Find where the given text appears and provide that cell's center as [x, y] coordinate. 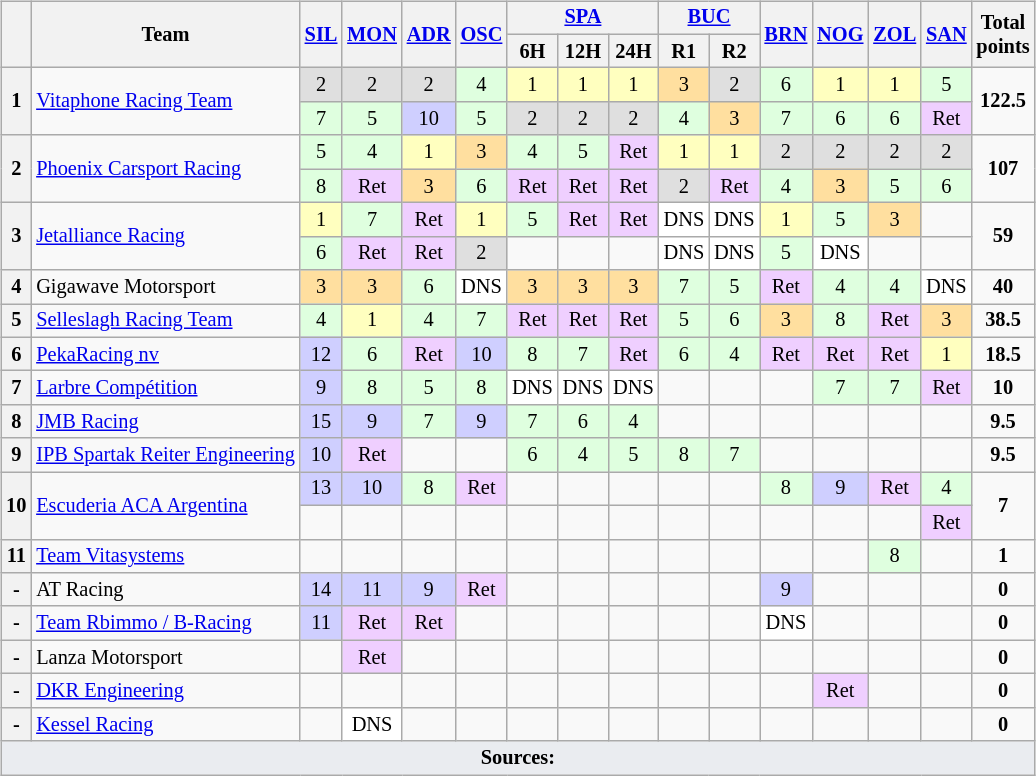
Jetalliance Racing [165, 236]
12 [322, 354]
107 [1004, 168]
OSC [482, 34]
BRN [786, 34]
12H [583, 51]
JMB Racing [165, 422]
IPB Spartak Reiter Engineering [165, 455]
R2 [734, 51]
Gigawave Motorsport [165, 287]
6H [532, 51]
Sources: [518, 758]
AT Racing [165, 590]
Selleslagh Racing Team [165, 321]
Phoenix Carsport Racing [165, 168]
MON [372, 34]
18.5 [1004, 354]
BUC [710, 18]
Vitaphone Racing Team [165, 102]
Totalpoints [1004, 34]
ADR [429, 34]
Team Rbimmo / B-Racing [165, 623]
13 [322, 489]
Team Vitasystems [165, 556]
24H [633, 51]
Escuderia ACA Argentina [165, 506]
SAN [946, 34]
ZOL [894, 34]
38.5 [1004, 321]
15 [322, 422]
SIL [322, 34]
PekaRacing nv [165, 354]
Team [165, 34]
R1 [684, 51]
59 [1004, 236]
14 [322, 590]
SPA [582, 18]
122.5 [1004, 102]
Kessel Racing [165, 724]
NOG [840, 34]
Lanza Motorsport [165, 657]
Larbre Compétition [165, 388]
DKR Engineering [165, 691]
40 [1004, 287]
